Find where the given text appears and provide that cell's center as [X, Y] coordinate. 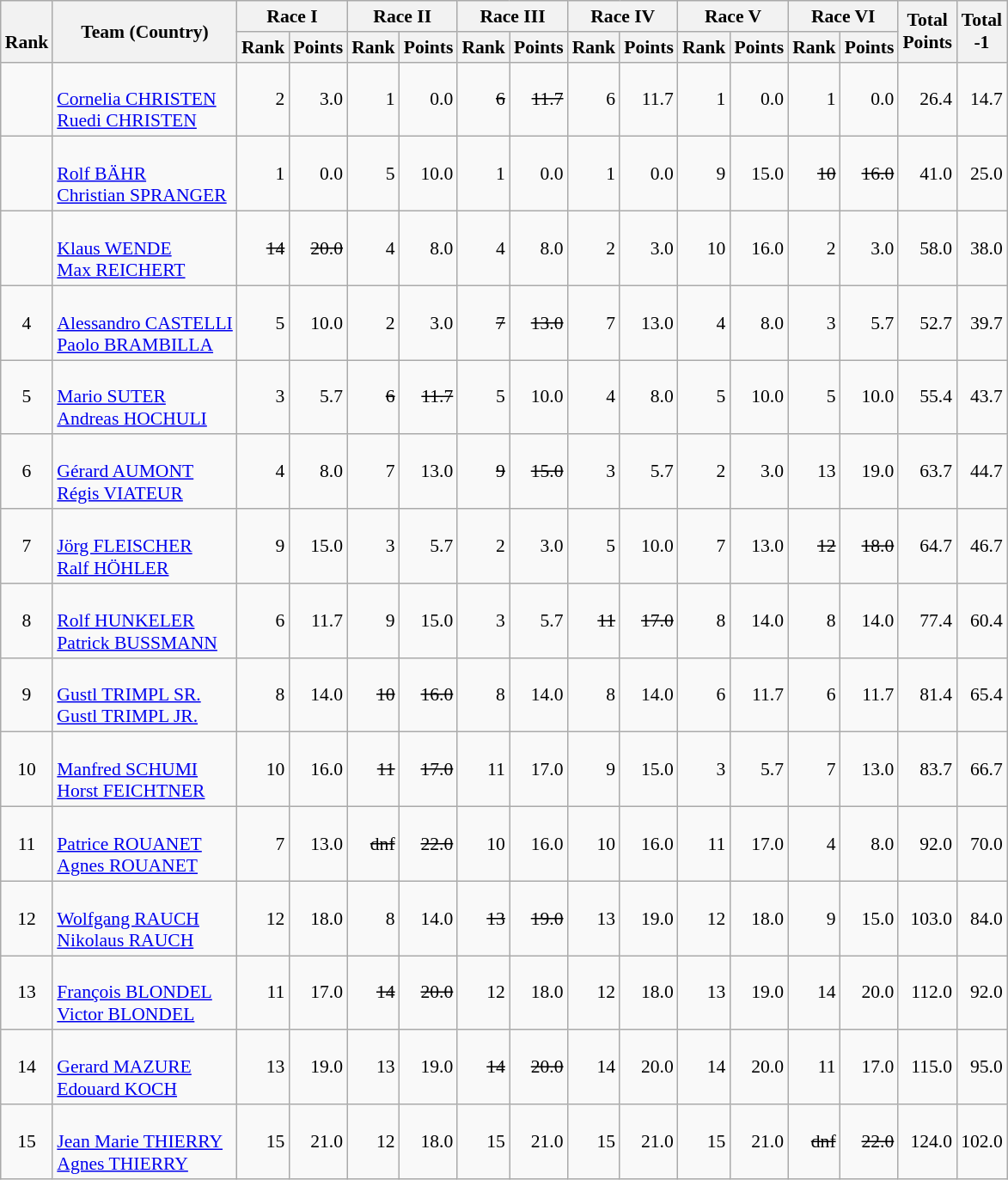
Team (Country) [144, 31]
115.0 [927, 1067]
Patrice ROUANET Agnes ROUANET [144, 844]
Wolfgang RAUCH Nikolaus RAUCH [144, 918]
46.7 [981, 547]
Rolf HUNKELER Patrick BUSSMANN [144, 621]
Rolf BÄHR Christian SPRANGER [144, 174]
102.0 [981, 1141]
Gérard AUMONT Régis VIATEUR [144, 473]
Total Points [927, 31]
25.0 [981, 174]
Mario SUTER Andreas HOCHULI [144, 397]
Manfred SCHUMI Horst FEICHTNER [144, 770]
81.4 [927, 694]
58.0 [927, 249]
43.7 [981, 397]
Jean Marie THIERRY Agnes THIERRY [144, 1141]
112.0 [927, 994]
70.0 [981, 844]
Race V [733, 16]
124.0 [927, 1141]
14.7 [981, 100]
Alessandro CASTELLI Paolo BRAMBILLA [144, 323]
77.4 [927, 621]
52.7 [927, 323]
83.7 [927, 770]
Total-1 [981, 31]
François BLONDEL Victor BLONDEL [144, 994]
65.4 [981, 694]
103.0 [927, 918]
Race IV [623, 16]
Klaus WENDE Max REICHERT [144, 249]
64.7 [927, 547]
95.0 [981, 1067]
84.0 [981, 918]
66.7 [981, 770]
39.7 [981, 323]
26.4 [927, 100]
Cornelia CHRISTEN Ruedi CHRISTEN [144, 100]
55.4 [927, 397]
41.0 [927, 174]
Jörg FLEISCHER Ralf HÖHLER [144, 547]
Race VI [843, 16]
60.4 [981, 621]
Race III [512, 16]
Gerard MAZURE Edouard KOCH [144, 1067]
44.7 [981, 473]
Race I [292, 16]
38.0 [981, 249]
Gustl TRIMPL SR. Gustl TRIMPL JR. [144, 694]
Race II [402, 16]
63.7 [927, 473]
